Output the [X, Y] coordinate of the center of the cell containing the given text.  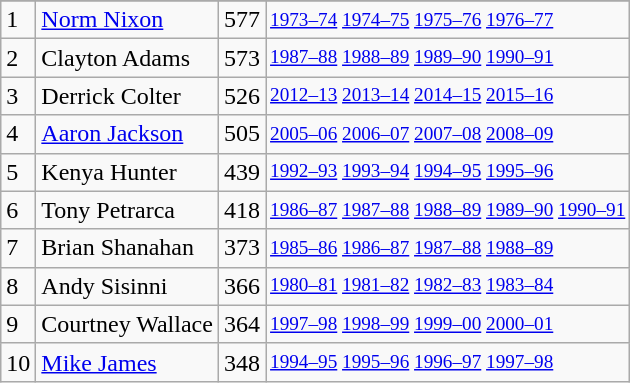
Tony Petrarca [128, 210]
Derrick Colter [128, 96]
5 [18, 172]
1992–93 1993–94 1994–95 1995–96 [448, 172]
9 [18, 324]
1987–88 1988–89 1989–90 1990–91 [448, 58]
Mike James [128, 362]
1 [18, 20]
Norm Nixon [128, 20]
526 [242, 96]
Clayton Adams [128, 58]
Courtney Wallace [128, 324]
4 [18, 134]
8 [18, 286]
1986–87 1987–88 1988–89 1989–90 1990–91 [448, 210]
373 [242, 248]
577 [242, 20]
7 [18, 248]
3 [18, 96]
1980–81 1981–82 1982–83 1983–84 [448, 286]
10 [18, 362]
1994–95 1995–96 1996–97 1997–98 [448, 362]
Kenya Hunter [128, 172]
418 [242, 210]
1997–98 1998–99 1999–00 2000–01 [448, 324]
2012–13 2013–14 2014–15 2015–16 [448, 96]
2 [18, 58]
1985–86 1986–87 1987–88 1988–89 [448, 248]
Andy Sisinni [128, 286]
2005–06 2006–07 2007–08 2008–09 [448, 134]
Aaron Jackson [128, 134]
366 [242, 286]
348 [242, 362]
1973–74 1974–75 1975–76 1976–77 [448, 20]
Brian Shanahan [128, 248]
6 [18, 210]
505 [242, 134]
573 [242, 58]
364 [242, 324]
439 [242, 172]
